Return the (x, y) coordinate for the center point of the cell that contains the specified text.  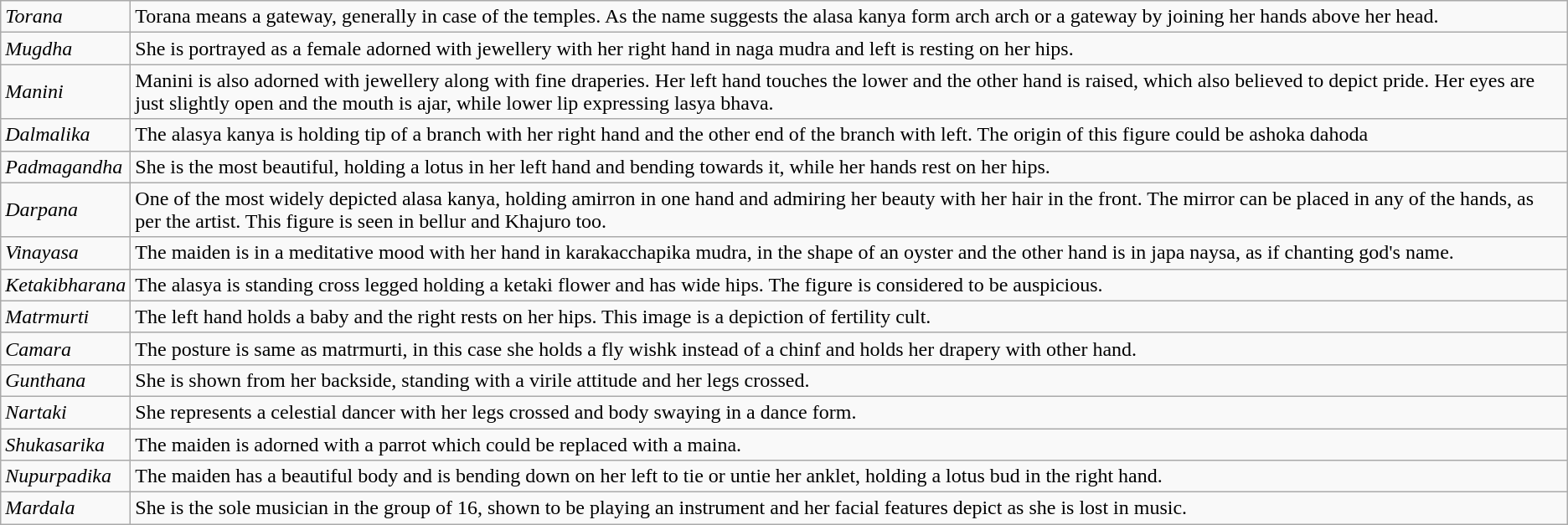
She is shown from her backside, standing with a virile attitude and her legs crossed. (849, 380)
Mugdha (65, 49)
Padmagandha (65, 167)
Shukasarika (65, 445)
Matrmurti (65, 317)
Vinayasa (65, 253)
She is portrayed as a female adorned with jewellery with her right hand in naga mudra and left is resting on her hips. (849, 49)
Darpana (65, 209)
The alasya is standing cross legged holding a ketaki flower and has wide hips. The figure is considered to be auspicious. (849, 285)
Torana (65, 17)
Camara (65, 348)
Mardala (65, 508)
She is the most beautiful, holding a lotus in her left hand and bending towards it, while her hands rest on her hips. (849, 167)
The maiden is adorned with a parrot which could be replaced with a maina. (849, 445)
The left hand holds a baby and the right rests on her hips. This image is a depiction of fertility cult. (849, 317)
She is the sole musician in the group of 16, shown to be playing an instrument and her facial features depict as she is lost in music. (849, 508)
She represents a celestial dancer with her legs crossed and body swaying in a dance form. (849, 412)
The maiden has a beautiful body and is bending down on her left to tie or untie her anklet, holding a lotus bud in the right hand. (849, 476)
Nupurpadika (65, 476)
The posture is same as matrmurti, in this case she holds a fly wishk instead of a chinf and holds her drapery with other hand. (849, 348)
Nartaki (65, 412)
Manini (65, 92)
Ketakibharana (65, 285)
Gunthana (65, 380)
Dalmalika (65, 135)
